Find where the given text appears and provide that cell's center as (x, y) coordinate. 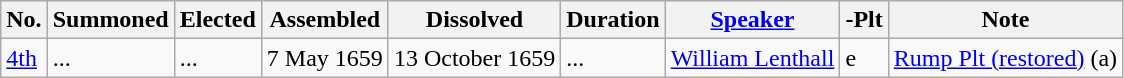
Dissolved (474, 20)
Speaker (752, 20)
Note (1005, 20)
7 May 1659 (324, 58)
Assembled (324, 20)
-Plt (864, 20)
No. (24, 20)
e (864, 58)
13 October 1659 (474, 58)
Elected (218, 20)
Summoned (110, 20)
Rump Plt (restored) (a) (1005, 58)
4th (24, 58)
Duration (613, 20)
William Lenthall (752, 58)
